Capture the cell that displays the provided text and extract its (x, y) central coordinate. 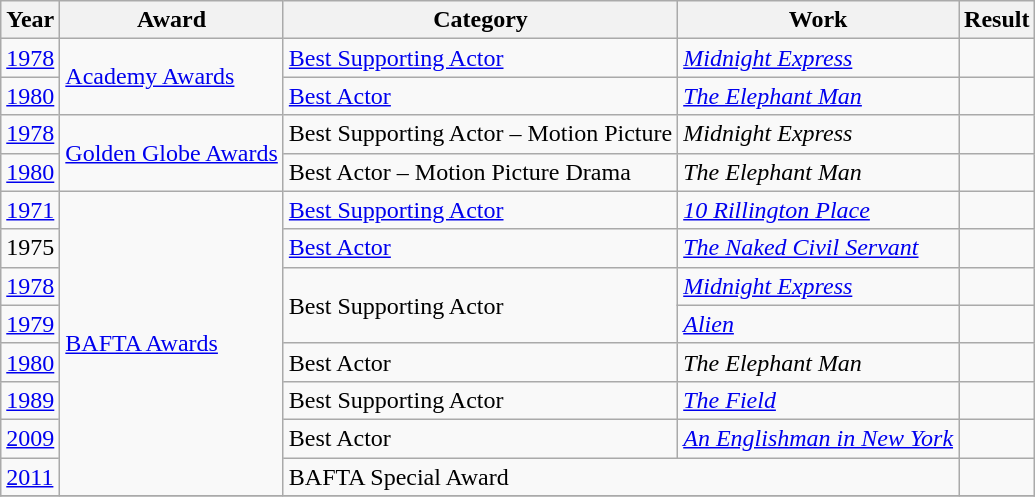
1979 (30, 324)
2009 (30, 438)
BAFTA Awards (172, 343)
Category (480, 20)
Golden Globe Awards (172, 153)
Best Actor – Motion Picture Drama (480, 172)
Year (30, 20)
1975 (30, 248)
Work (818, 20)
An Englishman in New York (818, 438)
10 Rillington Place (818, 210)
Academy Awards (172, 77)
Alien (818, 324)
1989 (30, 400)
Result (997, 20)
The Field (818, 400)
2011 (30, 477)
Best Supporting Actor – Motion Picture (480, 134)
Award (172, 20)
The Naked Civil Servant (818, 248)
BAFTA Special Award (620, 477)
1971 (30, 210)
